Search for the cell housing the specified text and yield its (x, y) center coordinate. 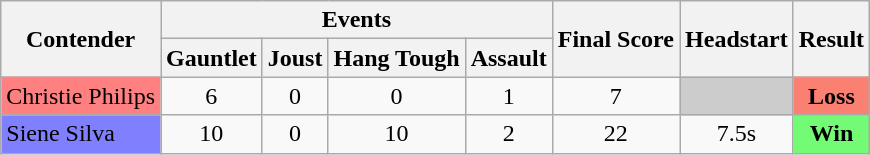
Gauntlet (211, 58)
Final Score (616, 39)
2 (508, 134)
Headstart (737, 39)
Win (831, 134)
Events (356, 20)
Result (831, 39)
Hang Tough (396, 58)
7.5s (737, 134)
6 (211, 96)
22 (616, 134)
Christie Philips (81, 96)
Joust (295, 58)
1 (508, 96)
Siene Silva (81, 134)
Contender (81, 39)
7 (616, 96)
Loss (831, 96)
Assault (508, 58)
